Scan for the cell matching the given text and deliver its [x, y] coordinate at center. 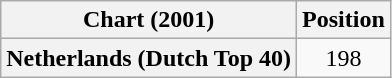
Position [344, 20]
198 [344, 58]
Chart (2001) [149, 20]
Netherlands (Dutch Top 40) [149, 58]
